For the text-containing cell, return its midpoint in (X, Y) coordinate format. 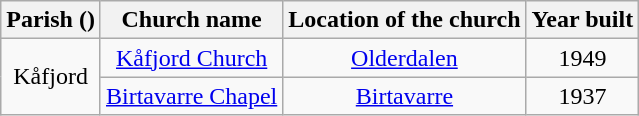
Year built (582, 20)
Birtavarre Chapel (191, 96)
Location of the church (404, 20)
Parish () (51, 20)
1949 (582, 58)
Olderdalen (404, 58)
Kåfjord Church (191, 58)
Birtavarre (404, 96)
Church name (191, 20)
1937 (582, 96)
Kåfjord (51, 77)
